Locate the cell with the specified text and output its (x, y) center coordinate. 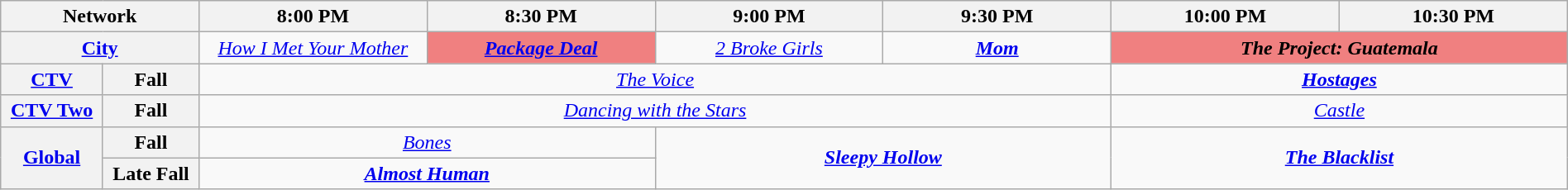
CTV (52, 79)
2 Broke Girls (769, 48)
City (100, 48)
The Voice (655, 79)
The Project: Guatemala (1340, 48)
Mom (997, 48)
Bones (428, 142)
10:30 PM (1453, 17)
Almost Human (428, 173)
Network (100, 17)
8:30 PM (541, 17)
Dancing with the Stars (655, 111)
Late Fall (151, 173)
8:00 PM (313, 17)
Package Deal (541, 48)
CTV Two (52, 111)
9:30 PM (997, 17)
Sleepy Hollow (883, 158)
The Blacklist (1340, 158)
Hostages (1340, 79)
How I Met Your Mother (313, 48)
10:00 PM (1226, 17)
Castle (1340, 111)
9:00 PM (769, 17)
Global (52, 158)
